Find where the given text appears and provide that cell's center as (X, Y) coordinate. 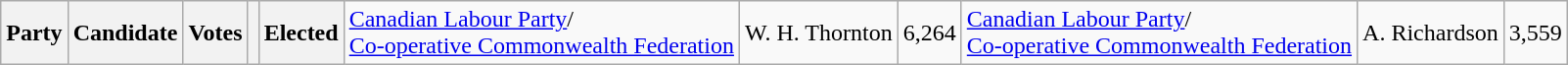
Votes (215, 33)
A. Richardson (1431, 33)
3,559 (1535, 33)
Party (34, 33)
W. H. Thornton (818, 33)
Candidate (125, 33)
6,264 (930, 33)
Elected (301, 33)
